Capture the cell that displays the provided text and extract its [x, y] central coordinate. 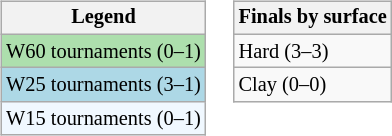
W25 tournaments (3–1) [103, 85]
Finals by surface [313, 18]
W60 tournaments (0–1) [103, 51]
W15 tournaments (0–1) [103, 119]
Clay (0–0) [313, 85]
Legend [103, 18]
Hard (3–3) [313, 51]
